For the text-containing cell, return its midpoint in (X, Y) coordinate format. 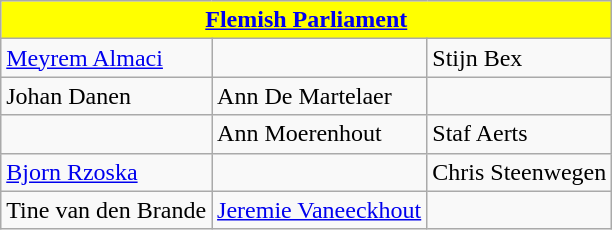
Tine van den Brande (106, 210)
Bjorn Rzoska (106, 172)
Flemish Parliament (306, 20)
Meyrem Almaci (106, 58)
Jeremie Vaneeckhout (320, 210)
Ann Moerenhout (320, 134)
Ann De Martelaer (320, 96)
Stijn Bex (520, 58)
Johan Danen (106, 96)
Chris Steenwegen (520, 172)
Staf Aerts (520, 134)
